Pinpoint the cell where the given text exists, returning its [X, Y] midpoint coordinate. 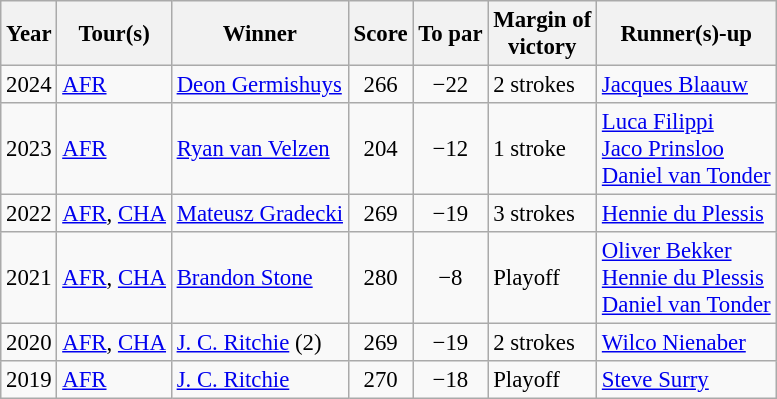
Ryan van Velzen [260, 149]
Wilco Nienaber [686, 343]
2020 [29, 343]
J. C. Ritchie (2) [260, 343]
Brandon Stone [260, 278]
−8 [450, 278]
Winner [260, 34]
2023 [29, 149]
2024 [29, 85]
Runner(s)-up [686, 34]
−12 [450, 149]
2022 [29, 214]
To par [450, 34]
3 strokes [542, 214]
Mateusz Gradecki [260, 214]
−22 [450, 85]
Hennie du Plessis [686, 214]
266 [380, 85]
Luca Filippi Jaco Prinsloo Daniel van Tonder [686, 149]
Year [29, 34]
Margin ofvictory [542, 34]
Jacques Blaauw [686, 85]
Deon Germishuys [260, 85]
2021 [29, 278]
Playoff [542, 278]
Score [380, 34]
Oliver Bekker Hennie du Plessis Daniel van Tonder [686, 278]
204 [380, 149]
1 stroke [542, 149]
280 [380, 278]
Tour(s) [114, 34]
